Scan for the cell matching the given text and deliver its (x, y) coordinate at center. 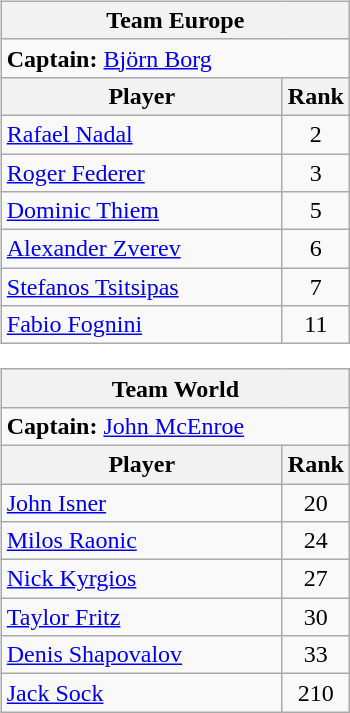
5 (316, 211)
30 (316, 617)
11 (316, 325)
2 (316, 134)
27 (316, 579)
Roger Federer (142, 173)
John Isner (142, 503)
33 (316, 655)
24 (316, 541)
Nick Kyrgios (142, 579)
7 (316, 287)
Fabio Fognini (142, 325)
20 (316, 503)
Captain: Björn Borg (175, 58)
Alexander Zverev (142, 249)
Dominic Thiem (142, 211)
Stefanos Tsitsipas (142, 287)
Team World (175, 388)
Rafael Nadal (142, 134)
Denis Shapovalov (142, 655)
Team Europe (175, 20)
6 (316, 249)
3 (316, 173)
Captain: John McEnroe (175, 426)
Jack Sock (142, 693)
210 (316, 693)
Taylor Fritz (142, 617)
Milos Raonic (142, 541)
